Locate the cell with the specified text and output its (X, Y) center coordinate. 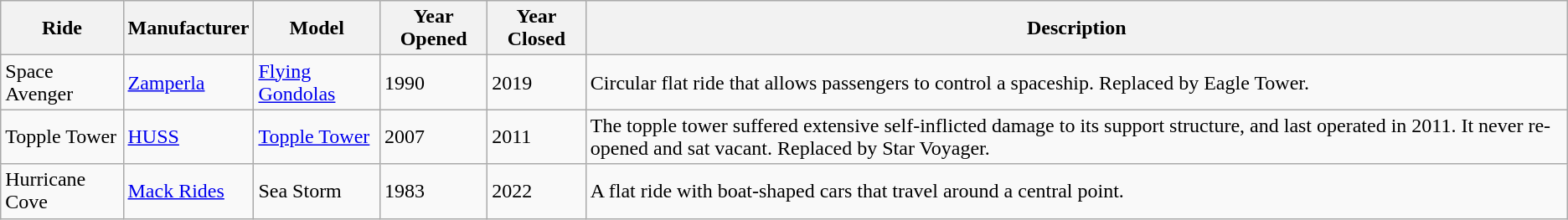
A flat ride with boat-shaped cars that travel around a central point. (1076, 191)
Description (1076, 28)
1990 (434, 82)
Sea Storm (317, 191)
Zamperla (188, 82)
Year Closed (536, 28)
Manufacturer (188, 28)
1983 (434, 191)
Year Opened (434, 28)
Space Avenger (62, 82)
Flying Gondolas (317, 82)
2011 (536, 137)
2022 (536, 191)
2019 (536, 82)
Ride (62, 28)
Mack Rides (188, 191)
Hurricane Cove (62, 191)
Model (317, 28)
Circular flat ride that allows passengers to control a spaceship. Replaced by Eagle Tower. (1076, 82)
2007 (434, 137)
HUSS (188, 137)
